Identify which cell holds the provided text, then report its (X, Y) central coordinate. 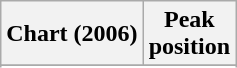
Peakposition (189, 34)
Chart (2006) (72, 34)
